Find where the given text appears and provide that cell's center as (X, Y) coordinate. 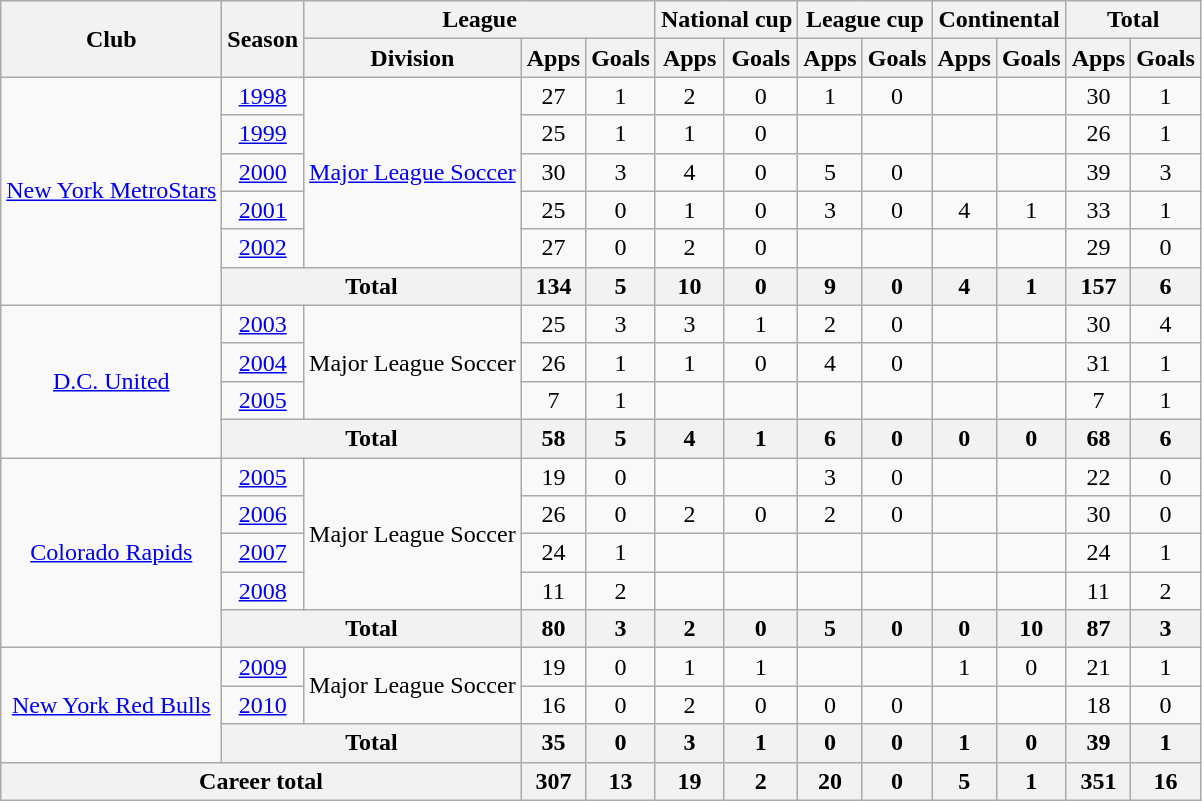
2002 (263, 248)
22 (1098, 477)
307 (553, 781)
Colorado Rapids (112, 553)
31 (1098, 362)
87 (1098, 629)
35 (553, 743)
1999 (263, 134)
Continental (999, 20)
2007 (263, 553)
13 (621, 781)
2000 (263, 172)
2004 (263, 362)
134 (553, 286)
D.C. United (112, 381)
League cup (865, 20)
National cup (726, 20)
9 (830, 286)
29 (1098, 248)
1998 (263, 96)
2010 (263, 705)
18 (1098, 705)
Division (413, 58)
80 (553, 629)
68 (1098, 438)
New York Red Bulls (112, 705)
20 (830, 781)
League (480, 20)
351 (1098, 781)
Career total (261, 781)
Club (112, 39)
21 (1098, 667)
58 (553, 438)
2008 (263, 591)
2009 (263, 667)
2006 (263, 515)
2001 (263, 210)
157 (1098, 286)
New York MetroStars (112, 191)
33 (1098, 210)
Season (263, 39)
2003 (263, 324)
